Identify which cell holds the provided text, then report its [x, y] central coordinate. 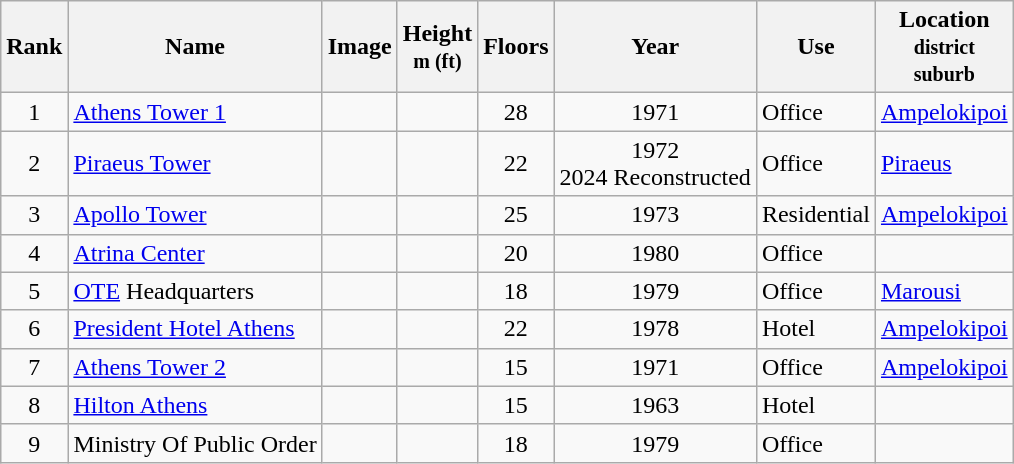
19722024 Reconstructed [655, 164]
1973 [655, 215]
Locationdistrictsuburb [944, 47]
Atrina Center [195, 253]
8 [34, 405]
3 [34, 215]
Rank [34, 47]
Ministry Of Public Order [195, 443]
2 [34, 164]
20 [516, 253]
6 [34, 329]
Athens Tower 1 [195, 112]
9 [34, 443]
OTE Headquarters [195, 291]
4 [34, 253]
Residential [816, 215]
7 [34, 367]
Marousi [944, 291]
25 [516, 215]
1963 [655, 405]
Heightm (ft) [437, 47]
Floors [516, 47]
Hilton Athens [195, 405]
Image [360, 47]
1978 [655, 329]
28 [516, 112]
Apollo Tower [195, 215]
Name [195, 47]
1980 [655, 253]
1 [34, 112]
President Hotel Athens [195, 329]
Athens Tower 2 [195, 367]
Use [816, 47]
5 [34, 291]
Piraeus Tower [195, 164]
Piraeus [944, 164]
Year [655, 47]
